Capture the cell that displays the provided text and extract its (x, y) central coordinate. 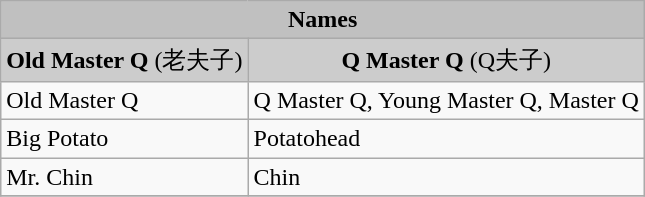
Potatohead (446, 138)
Big Potato (124, 138)
Old Master Q (老夫子) (124, 60)
Names (323, 20)
Q Master Q, Young Master Q, Master Q (446, 100)
Old Master Q (124, 100)
Mr. Chin (124, 177)
Chin (446, 177)
Q Master Q (Q夫子) (446, 60)
